Capture the cell that displays the provided text and extract its [X, Y] central coordinate. 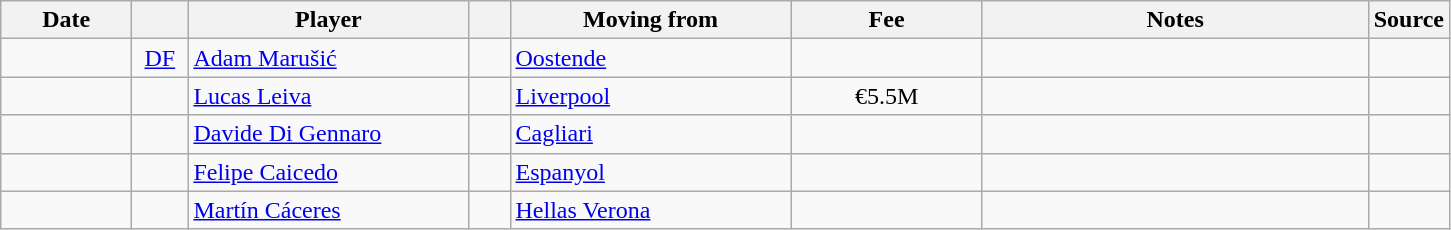
€5.5M [886, 96]
Adam Marušić [328, 58]
Espanyol [650, 172]
Davide Di Gennaro [328, 134]
Cagliari [650, 134]
DF [160, 58]
Liverpool [650, 96]
Oostende [650, 58]
Martín Cáceres [328, 210]
Hellas Verona [650, 210]
Notes [1175, 20]
Fee [886, 20]
Player [328, 20]
Lucas Leiva [328, 96]
Source [1408, 20]
Moving from [650, 20]
Date [66, 20]
Felipe Caicedo [328, 172]
